Search for the cell housing the specified text and yield its (X, Y) center coordinate. 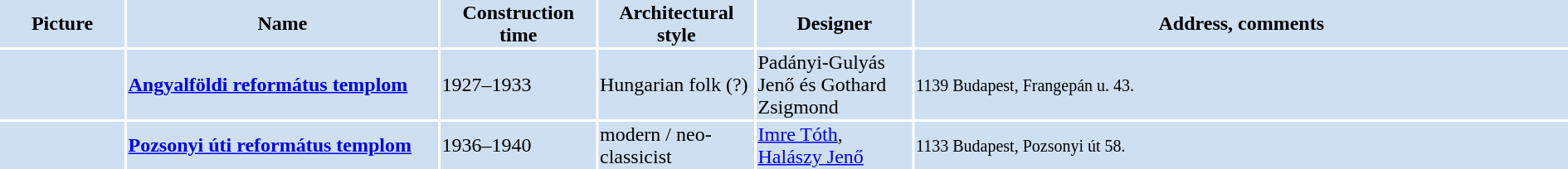
Address, comments (1241, 23)
Hungarian folk (?) (677, 84)
1139 Budapest, Frangepán u. 43. (1241, 84)
Angyalföldi református templom (282, 84)
1936–1940 (519, 146)
modern / neo-classicist (677, 146)
1133 Budapest, Pozsonyi út 58. (1241, 146)
Pozsonyi úti református templom (282, 146)
Padányi-Gulyás Jenő és Gothard Zsigmond (835, 84)
1927–1933 (519, 84)
Architectural style (677, 23)
Picture (62, 23)
Name (282, 23)
Imre Tóth, Halászy Jenő (835, 146)
Construction time (519, 23)
Designer (835, 23)
